Return the [x, y] coordinate for the center point of the cell that contains the specified text.  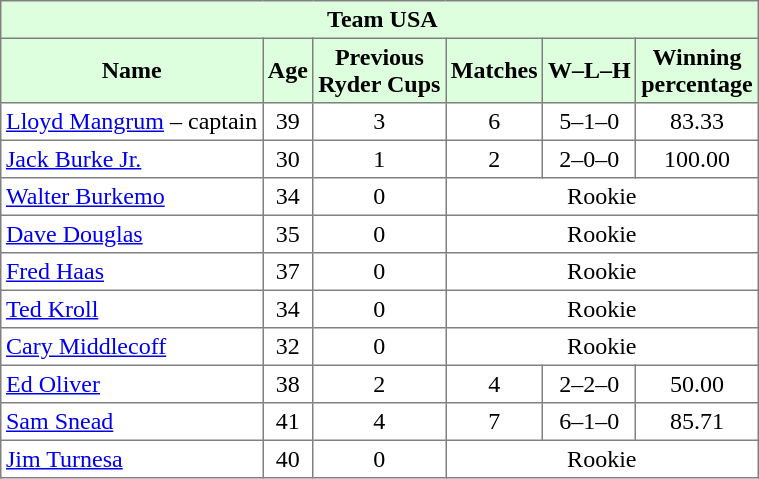
Cary Middlecoff [132, 347]
100.00 [697, 159]
W–L–H [590, 70]
40 [288, 459]
32 [288, 347]
Jack Burke Jr. [132, 159]
Ed Oliver [132, 384]
PreviousRyder Cups [380, 70]
Name [132, 70]
Age [288, 70]
Fred Haas [132, 272]
Team USA [380, 20]
1 [380, 159]
39 [288, 122]
Matches [494, 70]
50.00 [697, 384]
Winningpercentage [697, 70]
2–2–0 [590, 384]
Jim Turnesa [132, 459]
6 [494, 122]
85.71 [697, 422]
Dave Douglas [132, 234]
37 [288, 272]
6–1–0 [590, 422]
Lloyd Mangrum – captain [132, 122]
Ted Kroll [132, 309]
7 [494, 422]
30 [288, 159]
Walter Burkemo [132, 197]
2–0–0 [590, 159]
5–1–0 [590, 122]
41 [288, 422]
3 [380, 122]
83.33 [697, 122]
Sam Snead [132, 422]
35 [288, 234]
38 [288, 384]
